Identify which cell holds the provided text, then report its [X, Y] central coordinate. 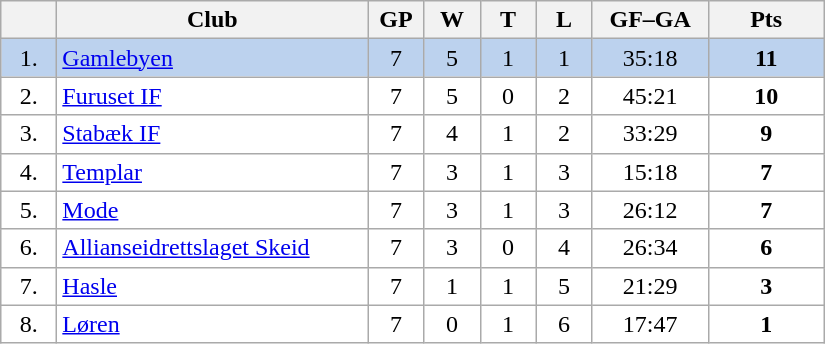
4. [29, 172]
15:18 [650, 172]
10 [766, 96]
L [564, 20]
Hasle [212, 286]
Gamlebyen [212, 58]
Løren [212, 324]
Mode [212, 210]
1. [29, 58]
Stabæk IF [212, 134]
21:29 [650, 286]
Club [212, 20]
11 [766, 58]
35:18 [650, 58]
W [452, 20]
2. [29, 96]
8. [29, 324]
45:21 [650, 96]
3. [29, 134]
17:47 [650, 324]
26:34 [650, 248]
GF–GA [650, 20]
Furuset IF [212, 96]
Allianseidrettslaget Skeid [212, 248]
GP [396, 20]
9 [766, 134]
T [508, 20]
5. [29, 210]
Templar [212, 172]
26:12 [650, 210]
33:29 [650, 134]
6. [29, 248]
7. [29, 286]
Pts [766, 20]
